Pinpoint the cell where the given text exists, returning its (x, y) midpoint coordinate. 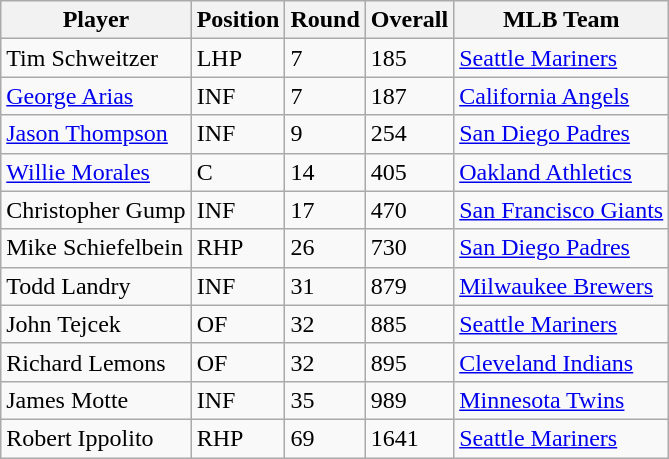
14 (325, 172)
California Angels (562, 96)
26 (325, 248)
470 (409, 210)
Tim Schweitzer (96, 58)
187 (409, 96)
254 (409, 134)
James Motte (96, 400)
C (238, 172)
George Arias (96, 96)
9 (325, 134)
John Tejcek (96, 324)
185 (409, 58)
885 (409, 324)
730 (409, 248)
895 (409, 362)
35 (325, 400)
69 (325, 438)
Oakland Athletics (562, 172)
Christopher Gump (96, 210)
MLB Team (562, 20)
LHP (238, 58)
Todd Landry (96, 286)
989 (409, 400)
Mike Schiefelbein (96, 248)
405 (409, 172)
Minnesota Twins (562, 400)
Willie Morales (96, 172)
Richard Lemons (96, 362)
1641 (409, 438)
879 (409, 286)
31 (325, 286)
Jason Thompson (96, 134)
Player (96, 20)
Robert Ippolito (96, 438)
Position (238, 20)
San Francisco Giants (562, 210)
Overall (409, 20)
Cleveland Indians (562, 362)
Milwaukee Brewers (562, 286)
17 (325, 210)
Round (325, 20)
